Output the (x, y) coordinate of the center of the cell containing the given text.  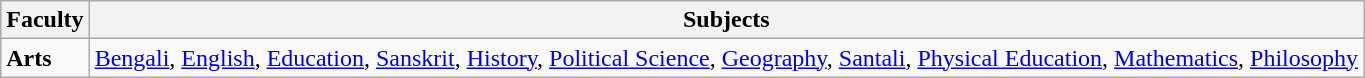
Bengali, English, Education, Sanskrit, History, Political Science, Geography, Santali, Physical Education, Mathematics, Philosophy (726, 58)
Arts (45, 58)
Faculty (45, 20)
Subjects (726, 20)
